Return the [x, y] coordinate for the center point of the cell that contains the specified text.  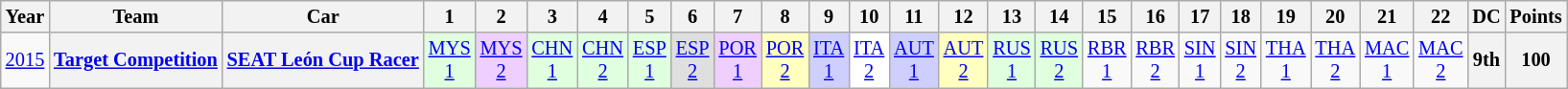
18 [1241, 16]
SEAT León Cup Racer [323, 60]
ITA2 [869, 60]
20 [1336, 16]
MAC2 [1440, 60]
ESP2 [692, 60]
Target Competition [136, 60]
16 [1155, 16]
2015 [25, 60]
POR1 [737, 60]
CHN1 [552, 60]
RBR2 [1155, 60]
2 [502, 16]
14 [1059, 16]
7 [737, 16]
RBR1 [1107, 60]
MYS2 [502, 60]
4 [602, 16]
9th [1486, 60]
8 [784, 16]
DC [1486, 16]
13 [1011, 16]
9 [829, 16]
RUS2 [1059, 60]
12 [964, 16]
10 [869, 16]
Points [1535, 16]
MYS1 [450, 60]
SIN1 [1201, 60]
3 [552, 16]
ESP1 [650, 60]
CHN2 [602, 60]
SIN2 [1241, 60]
ITA1 [829, 60]
THA2 [1336, 60]
19 [1286, 16]
AUT1 [914, 60]
6 [692, 16]
1 [450, 16]
22 [1440, 16]
5 [650, 16]
POR2 [784, 60]
Team [136, 16]
Car [323, 16]
11 [914, 16]
17 [1201, 16]
MAC1 [1387, 60]
RUS1 [1011, 60]
21 [1387, 16]
Year [25, 16]
15 [1107, 16]
THA1 [1286, 60]
100 [1535, 60]
AUT2 [964, 60]
